Identify which cell holds the provided text, then report its [x, y] central coordinate. 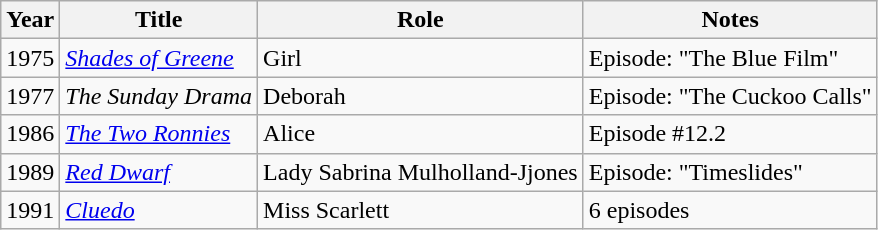
1977 [30, 96]
Deborah [421, 96]
Role [421, 20]
1989 [30, 172]
6 episodes [730, 210]
Episode: "The Cuckoo Calls" [730, 96]
1986 [30, 134]
Year [30, 20]
Girl [421, 58]
Red Dwarf [159, 172]
Alice [421, 134]
Title [159, 20]
Miss Scarlett [421, 210]
Notes [730, 20]
Shades of Greene [159, 58]
The Sunday Drama [159, 96]
Episode: "The Blue Film" [730, 58]
Episode: "Timeslides" [730, 172]
Lady Sabrina Mulholland-Jjones [421, 172]
1975 [30, 58]
The Two Ronnies [159, 134]
Episode #12.2 [730, 134]
1991 [30, 210]
Cluedo [159, 210]
